Identify which cell holds the provided text, then report its [X, Y] central coordinate. 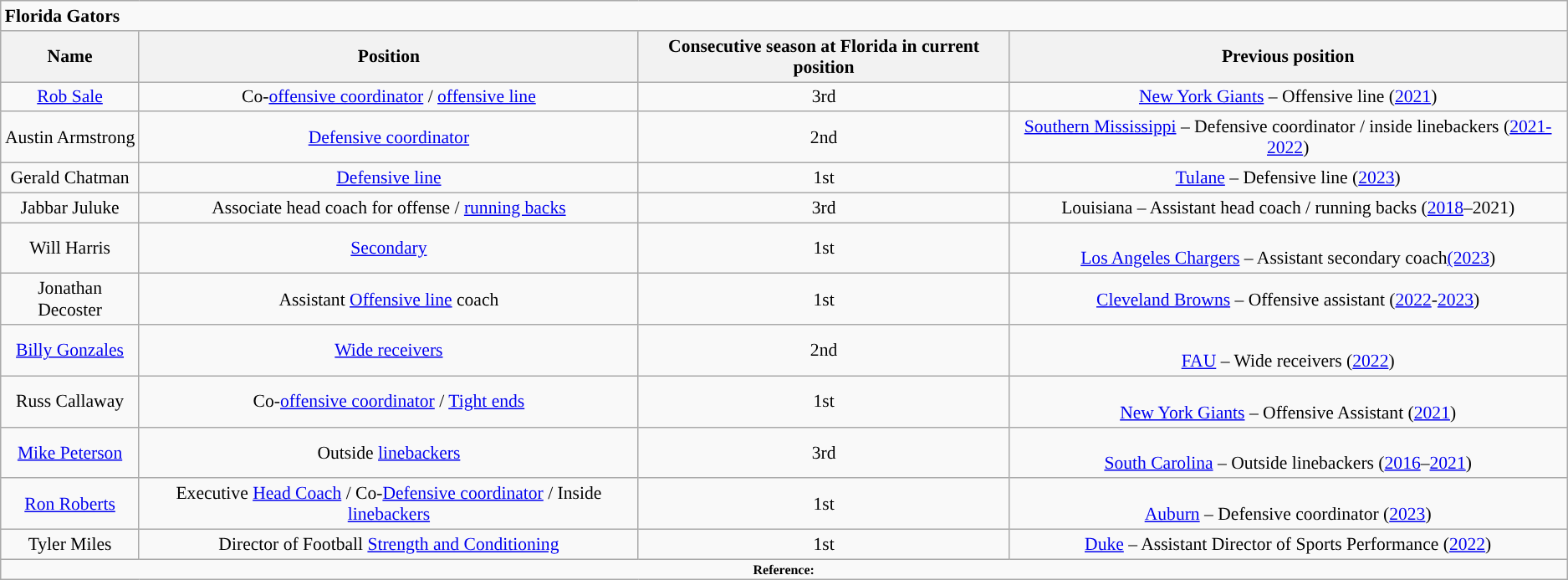
Southern Mississippi – Defensive coordinator / inside linebackers (2021- 2022) [1288, 137]
Secondary [388, 248]
Previous position [1288, 57]
Consecutive season at Florida in current position [823, 57]
Florida Gators [784, 16]
Ron Roberts [70, 504]
Tyler Miles [70, 545]
Reference: [784, 569]
Austin Armstrong [70, 137]
Outside linebackers [388, 452]
Position [388, 57]
New York Giants – Offensive line (2021) [1288, 97]
Billy Gonzales [70, 350]
Defensive coordinator [388, 137]
Assistant Offensive line coach [388, 300]
Executive Head Coach / Co-Defensive coordinator / Inside linebackers [388, 504]
Los Angeles Chargers – Assistant secondary coach(2023) [1288, 248]
Rob Sale [70, 97]
Will Harris [70, 248]
Cleveland Browns – Offensive assistant (2022-2023) [1288, 300]
South Carolina – Outside linebackers (2016–2021) [1288, 452]
FAU – Wide receivers (2022) [1288, 350]
Louisiana – Assistant head coach / running backs (2018–2021) [1288, 208]
Jonathan Decoster [70, 300]
Director of Football Strength and Conditioning [388, 545]
Russ Callaway [70, 402]
Associate head coach for offense / running backs [388, 208]
Co-offensive coordinator / Tight ends [388, 402]
Wide receivers [388, 350]
Tulane – Defensive line (2023) [1288, 178]
Duke – Assistant Director of Sports Performance (2022) [1288, 545]
Auburn – Defensive coordinator (2023) [1288, 504]
Name [70, 57]
Defensive line [388, 178]
Jabbar Juluke [70, 208]
New York Giants – Offensive Assistant (2021) [1288, 402]
Co-offensive coordinator / offensive line [388, 97]
Gerald Chatman [70, 178]
Mike Peterson [70, 452]
